For the text-containing cell, return its midpoint in [x, y] coordinate format. 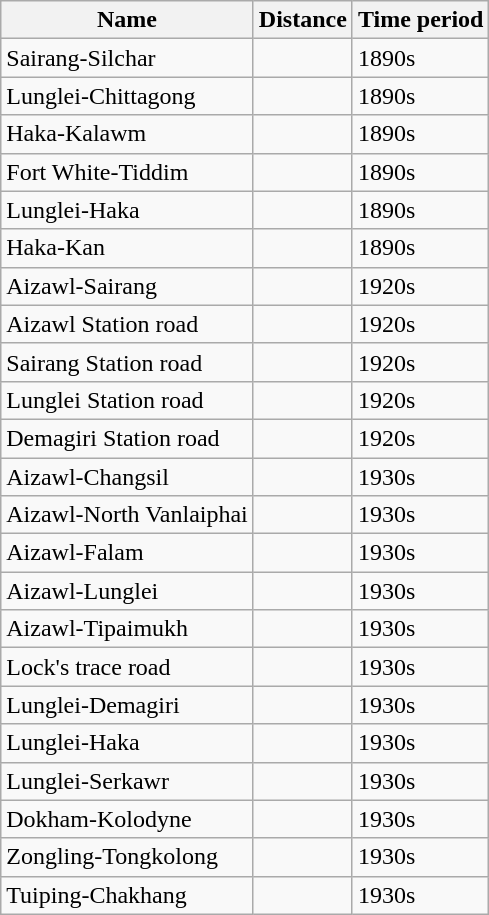
Haka-Kan [128, 248]
Lunglei Station road [128, 400]
Lock's trace road [128, 667]
Dokham-Kolodyne [128, 819]
Aizawl-North Vanlaiphai [128, 515]
Tuiping-Chakhang [128, 895]
Distance [302, 20]
Name [128, 20]
Lunglei-Chittagong [128, 96]
Fort White-Tiddim [128, 172]
Aizawl-Falam [128, 553]
Sairang Station road [128, 362]
Lunglei-Demagiri [128, 705]
Time period [420, 20]
Aizawl-Sairang [128, 286]
Lunglei-Serkawr [128, 781]
Aizawl Station road [128, 324]
Aizawl-Tipaimukh [128, 629]
Sairang-Silchar [128, 58]
Demagiri Station road [128, 438]
Haka-Kalawm [128, 134]
Aizawl-Lunglei [128, 591]
Aizawl-Changsil [128, 477]
Zongling-Tongkolong [128, 857]
